Extract the [x, y] coordinate from the center of the cell holding the provided text.  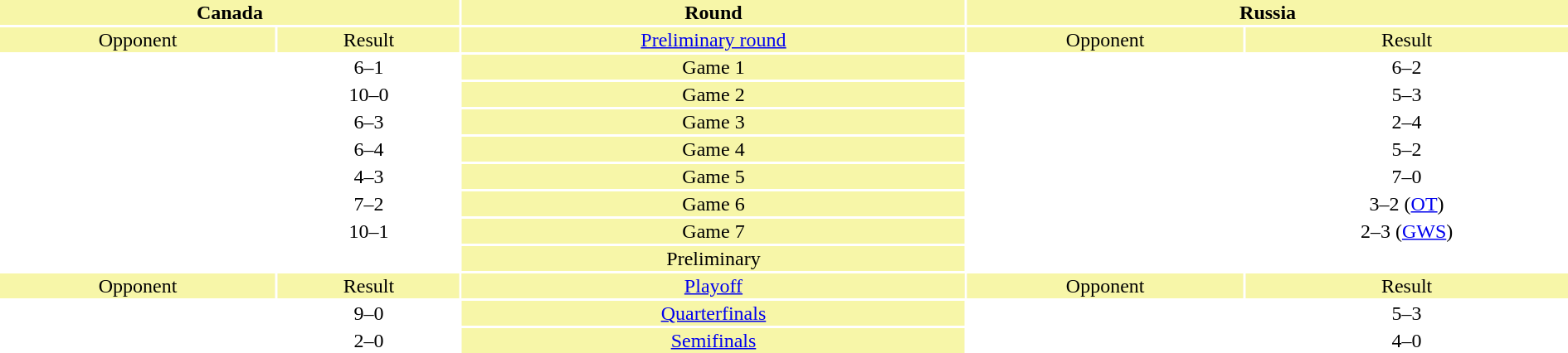
Preliminary round [713, 40]
9–0 [368, 313]
6–2 [1407, 67]
Playoff [713, 286]
Game 2 [713, 94]
6–1 [368, 67]
6–3 [368, 122]
5–2 [1407, 149]
Game 7 [713, 231]
2–4 [1407, 122]
Game 1 [713, 67]
Game 6 [713, 204]
4–3 [368, 176]
10–1 [368, 231]
Quarterfinals [713, 313]
Round [713, 12]
3–2 (OT) [1407, 204]
4–0 [1407, 341]
Game 3 [713, 122]
2–0 [368, 341]
Semifinals [713, 341]
Preliminary [713, 259]
Russia [1268, 12]
Canada [230, 12]
10–0 [368, 94]
2–3 (GWS) [1407, 231]
7–2 [368, 204]
Game 5 [713, 176]
7–0 [1407, 176]
Game 4 [713, 149]
6–4 [368, 149]
